Return [x, y] of the center of cell containing provided text 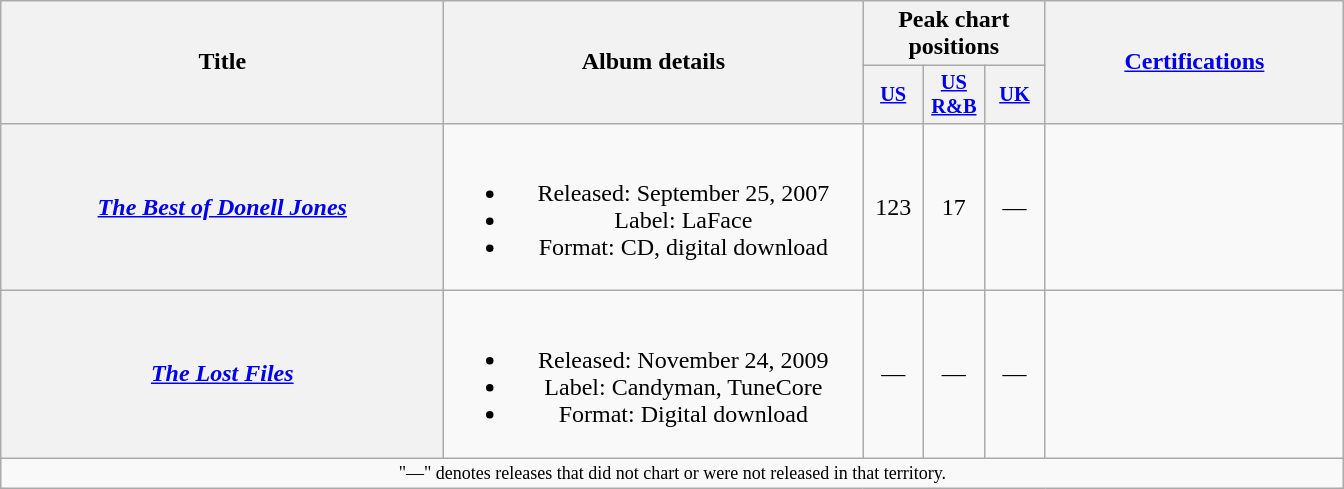
Album details [654, 62]
UK [1014, 95]
The Lost Files [222, 374]
123 [894, 206]
Title [222, 62]
USR&B [954, 95]
Released: September 25, 2007Label: LaFaceFormat: CD, digital download [654, 206]
"—" denotes releases that did not chart or were not released in that territory. [672, 474]
Certifications [1194, 62]
Released: November 24, 2009Label: Candyman, TuneCoreFormat: Digital download [654, 374]
17 [954, 206]
US [894, 95]
The Best of Donell Jones [222, 206]
Peak chart positions [954, 34]
